Identify which cell holds the provided text, then report its [X, Y] central coordinate. 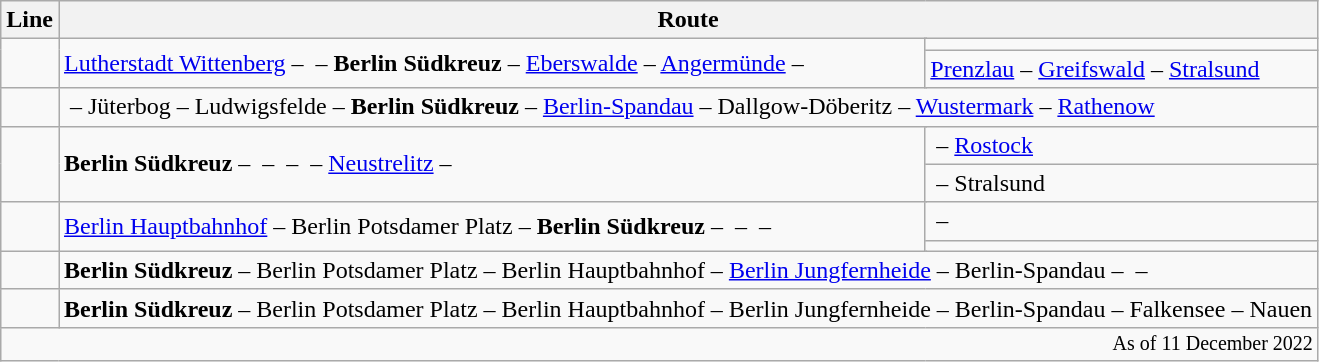
– Jüterbog – Ludwigsfelde – Berlin Südkreuz – Berlin-Spandau – Dallgow-Döberitz – Wustermark – Rathenow [688, 107]
As of 11 December 2022 [660, 344]
Route [688, 20]
Berlin Südkreuz – Berlin Potsdamer Platz – Berlin Hauptbahnhof – Berlin Jungfernheide – Berlin-Spandau – Falkensee – Nauen [688, 308]
Lutherstadt Wittenberg – – Berlin Südkreuz – Eberswalde – Angermünde – [491, 64]
Berlin Südkreuz – Berlin Potsdamer Platz – Berlin Hauptbahnhof – Berlin Jungfernheide – Berlin-Spandau – – [688, 270]
Berlin Hauptbahnhof – Berlin Potsdamer Platz – Berlin Südkreuz – – – [491, 226]
Prenzlau – Greifswald – Stralsund [1122, 69]
Berlin Südkreuz – – – – Neustrelitz – [491, 164]
– Stralsund [1122, 183]
– [1122, 221]
– Rostock [1122, 145]
Line [30, 20]
